Locate the cell with the specified text and output its [X, Y] center coordinate. 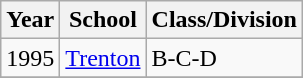
1995 [30, 58]
B-C-D [224, 58]
Year [30, 20]
Trenton [103, 58]
School [103, 20]
Class/Division [224, 20]
